Identify which cell holds the provided text, then report its [x, y] central coordinate. 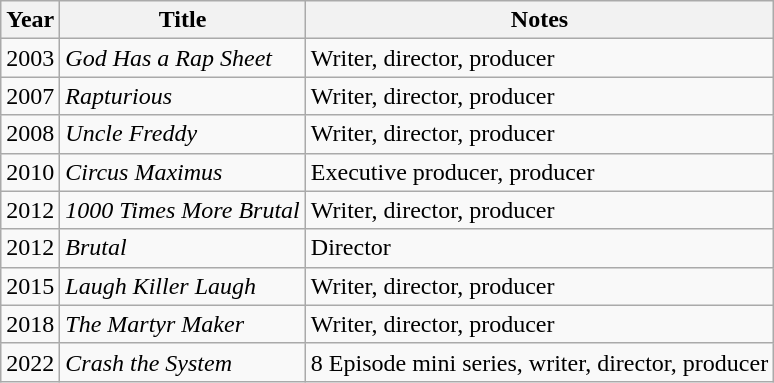
2018 [30, 324]
2015 [30, 286]
Brutal [183, 248]
2022 [30, 362]
Executive producer, producer [539, 172]
Year [30, 20]
2003 [30, 58]
Crash the System [183, 362]
2007 [30, 96]
8 Episode mini series, writer, director, producer [539, 362]
Rapturious [183, 96]
Laugh Killer Laugh [183, 286]
Circus Maximus [183, 172]
Title [183, 20]
2008 [30, 134]
Uncle Freddy [183, 134]
God Has a Rap Sheet [183, 58]
Notes [539, 20]
2010 [30, 172]
The Martyr Maker [183, 324]
Director [539, 248]
1000 Times More Brutal [183, 210]
